From the cell containing the given text, extract its center point as (X, Y) coordinate. 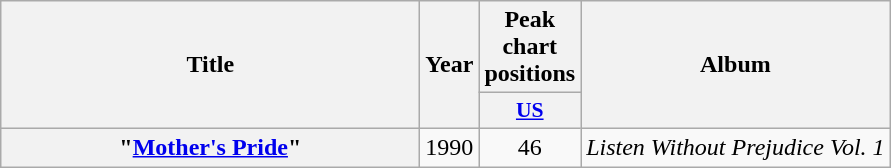
Title (210, 65)
1990 (450, 147)
46 (530, 147)
Album (736, 65)
"Mother's Pride" (210, 147)
Peak chart positions (530, 47)
Listen Without Prejudice Vol. 1 (736, 147)
Year (450, 65)
US (530, 111)
